Determine the (X, Y) coordinate at the center of the cell enclosing the given text.  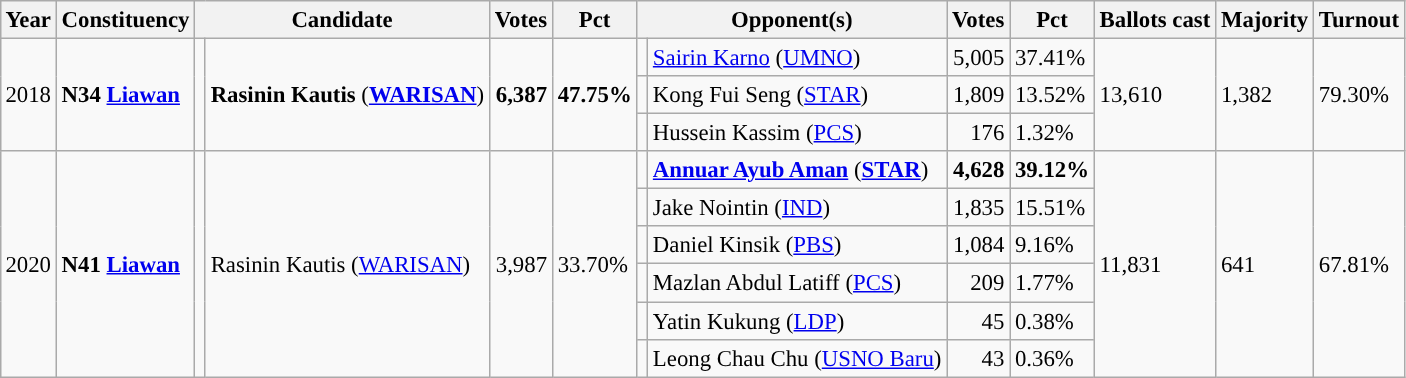
33.70% (594, 264)
Annuar Ayub Aman (STAR) (798, 170)
N34 Liawan (125, 94)
79.30% (1358, 94)
45 (978, 321)
2018 (28, 94)
Jake Nointin (IND) (798, 208)
6,387 (520, 94)
Ballots cast (1154, 20)
11,831 (1154, 264)
1,382 (1265, 94)
0.38% (1052, 321)
13.52% (1052, 95)
Majority (1265, 20)
N41 Liawan (125, 264)
209 (978, 283)
1.77% (1052, 283)
Sairin Karno (UMNO) (798, 57)
37.41% (1052, 57)
Kong Fui Seng (STAR) (798, 95)
47.75% (594, 94)
5,005 (978, 57)
641 (1265, 264)
3,987 (520, 264)
2020 (28, 264)
Constituency (125, 20)
176 (978, 133)
Daniel Kinsik (PBS) (798, 245)
Turnout (1358, 20)
67.81% (1358, 264)
13,610 (1154, 94)
Hussein Kassim (PCS) (798, 133)
1,835 (978, 208)
1,809 (978, 95)
Leong Chau Chu (USNO Baru) (798, 358)
4,628 (978, 170)
43 (978, 358)
9.16% (1052, 245)
Opponent(s) (792, 20)
Year (28, 20)
1,084 (978, 245)
Yatin Kukung (LDP) (798, 321)
39.12% (1052, 170)
15.51% (1052, 208)
Mazlan Abdul Latiff (PCS) (798, 283)
0.36% (1052, 358)
1.32% (1052, 133)
Candidate (342, 20)
